Determine the (x, y) coordinate at the center of the cell enclosing the given text.  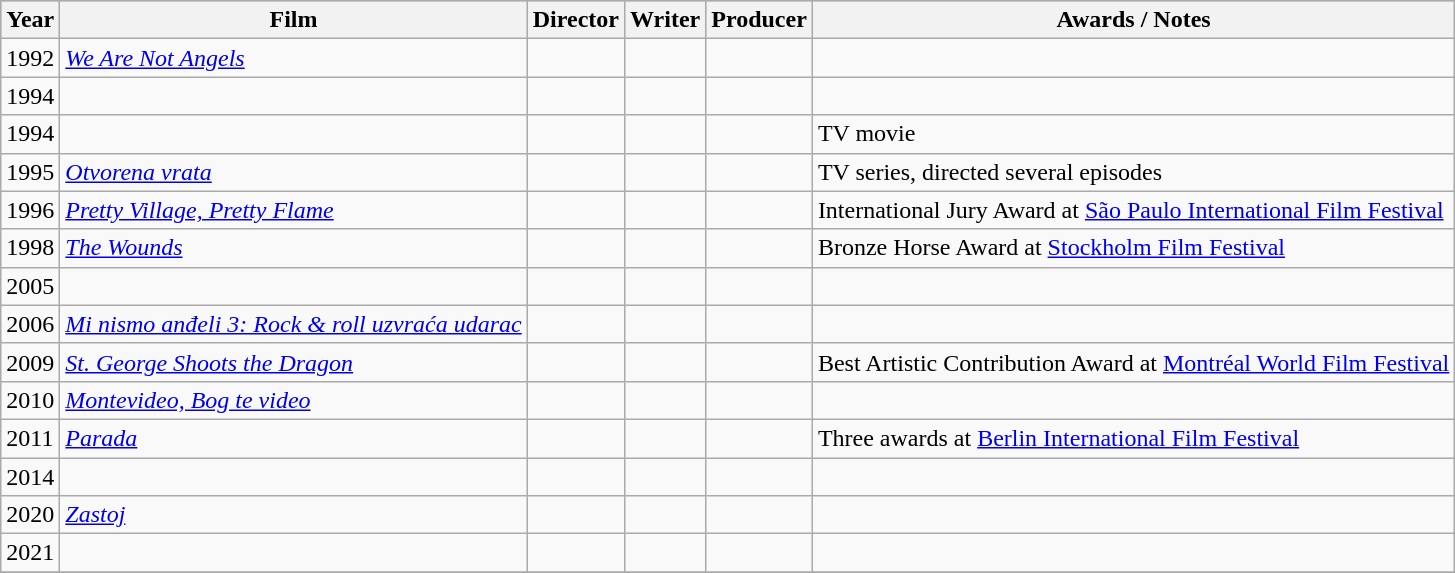
1995 (30, 172)
1992 (30, 58)
St. George Shoots the Dragon (294, 362)
Montevideo, Bog te video (294, 400)
2006 (30, 324)
Bronze Horse Award at Stockholm Film Festival (1133, 248)
Awards / Notes (1133, 20)
2020 (30, 515)
TV movie (1133, 134)
The Wounds (294, 248)
Writer (664, 20)
1998 (30, 248)
TV series, directed several episodes (1133, 172)
Mi nismo anđeli 3: Rock & roll uzvraća udarac (294, 324)
2021 (30, 553)
2014 (30, 477)
Parada (294, 438)
Otvorena vrata (294, 172)
2005 (30, 286)
International Jury Award at São Paulo International Film Festival (1133, 210)
1996 (30, 210)
2010 (30, 400)
Best Artistic Contribution Award at Montréal World Film Festival (1133, 362)
2011 (30, 438)
Zastoj (294, 515)
We Are Not Angels (294, 58)
Three awards at Berlin International Film Festival (1133, 438)
Producer (760, 20)
Year (30, 20)
2009 (30, 362)
Film (294, 20)
Director (576, 20)
Pretty Village, Pretty Flame (294, 210)
